Determine the [X, Y] coordinate at the center of the cell enclosing the given text.  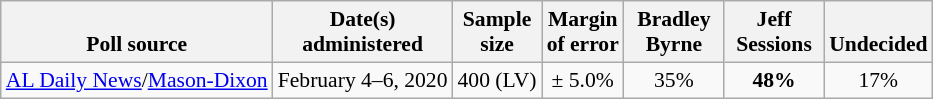
Undecided [878, 32]
35% [674, 80]
Marginof error [583, 32]
± 5.0% [583, 80]
BradleyByrne [674, 32]
48% [774, 80]
JeffSessions [774, 32]
400 (LV) [496, 80]
AL Daily News/Mason-Dixon [137, 80]
Samplesize [496, 32]
February 4–6, 2020 [363, 80]
Date(s)administered [363, 32]
17% [878, 80]
Poll source [137, 32]
